Extract the [x, y] coordinate from the center of the cell holding the provided text.  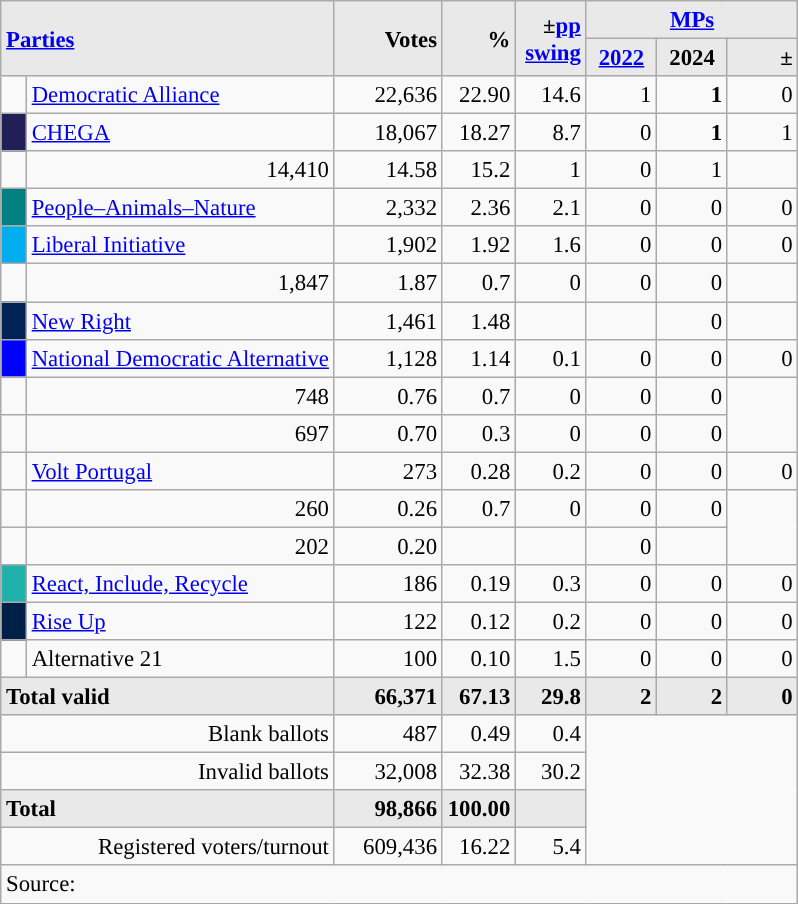
1,847 [180, 283]
National Democratic Alternative [180, 358]
1,128 [388, 358]
2,332 [388, 208]
14.58 [388, 170]
0.28 [478, 471]
487 [388, 734]
186 [388, 584]
1.14 [478, 358]
Votes [388, 38]
0.19 [478, 584]
32,008 [388, 772]
2.36 [478, 208]
Liberal Initiative [180, 245]
30.2 [552, 772]
Source: [400, 885]
1,902 [388, 245]
People–Animals–Nature [180, 208]
273 [388, 471]
100.00 [478, 809]
14,410 [180, 170]
Alternative 21 [180, 659]
16.22 [478, 847]
React, Include, Recycle [180, 584]
CHEGA [180, 133]
22.90 [478, 95]
Total [168, 809]
1.87 [388, 283]
0.12 [478, 621]
% [478, 38]
1.92 [478, 245]
2024 [692, 58]
14.6 [552, 95]
0.26 [388, 509]
1.48 [478, 321]
122 [388, 621]
202 [180, 546]
748 [180, 396]
2022 [622, 58]
100 [388, 659]
0.4 [552, 734]
29.8 [552, 697]
2.1 [552, 208]
New Right [180, 321]
1.6 [552, 245]
66,371 [388, 697]
0.20 [388, 546]
1.5 [552, 659]
18.27 [478, 133]
0.70 [388, 433]
5.4 [552, 847]
609,436 [388, 847]
0.10 [478, 659]
0.49 [478, 734]
Democratic Alliance [180, 95]
697 [180, 433]
Total valid [168, 697]
1,461 [388, 321]
32.38 [478, 772]
Parties [168, 38]
± [762, 58]
67.13 [478, 697]
Volt Portugal [180, 471]
Invalid ballots [168, 772]
Rise Up [180, 621]
18,067 [388, 133]
22,636 [388, 95]
0.1 [552, 358]
MPs [692, 20]
98,866 [388, 809]
±pp swing [552, 38]
15.2 [478, 170]
Registered voters/turnout [168, 847]
0.76 [388, 396]
8.7 [552, 133]
260 [180, 509]
Blank ballots [168, 734]
